Pinpoint the cell where the given text exists, returning its [x, y] midpoint coordinate. 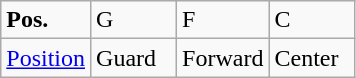
Pos. [46, 20]
Guard [134, 58]
Center [312, 58]
Position [46, 58]
C [312, 20]
F [223, 20]
Forward [223, 58]
G [134, 20]
